Search for the cell housing the specified text and yield its [x, y] center coordinate. 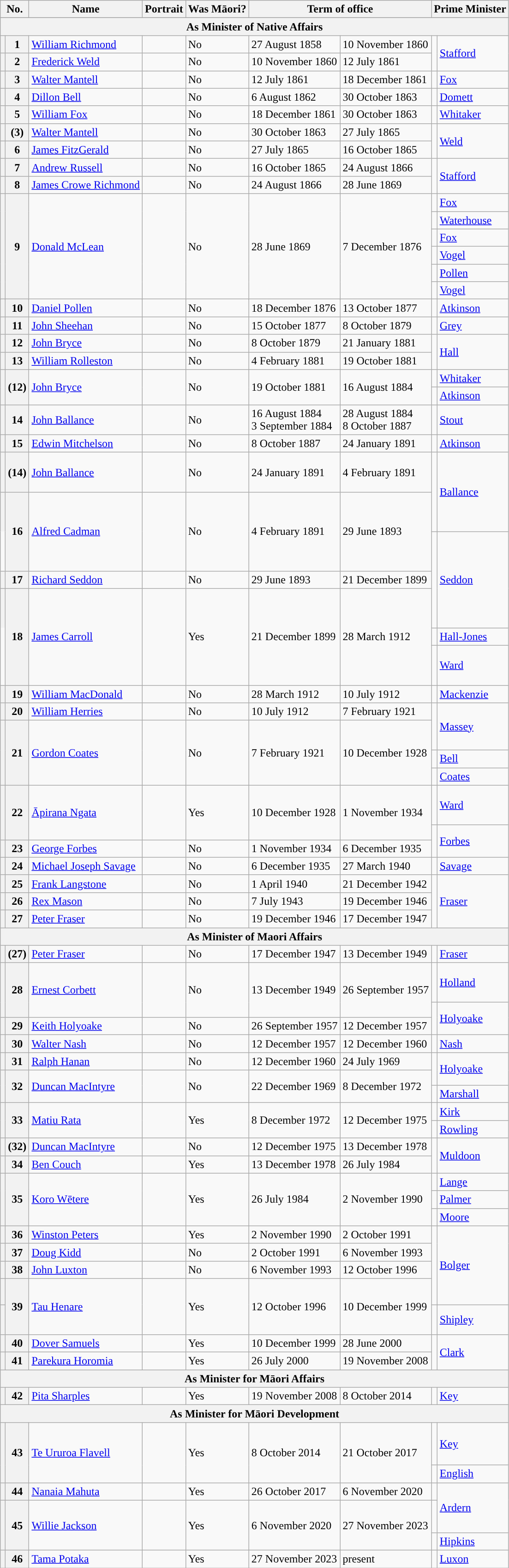
Hall [473, 352]
Stout [473, 419]
William Rolleston [86, 361]
Tama Potaka [86, 1559]
4 February 1881 [294, 361]
31 [18, 1061]
46 [18, 1559]
Koro Wētere [86, 1199]
(12) [18, 387]
8 October 1887 [294, 443]
Moore [473, 1217]
William MacDonald [86, 694]
Mackenzie [473, 694]
26 [18, 901]
27 [18, 919]
22 [18, 812]
As Minister for Māori Development [255, 1414]
41 [18, 1361]
42 [18, 1396]
16 [18, 531]
Coates [473, 776]
4 [18, 97]
Ralph Hanan [86, 1061]
Was Māori? [217, 9]
Domett [473, 97]
22 December 1969 [294, 1086]
19 [18, 694]
28 [18, 990]
15 October 1877 [294, 326]
18 December 1876 [294, 308]
Portrait [164, 9]
Term of office [340, 9]
Edwin Mitchelson [86, 443]
Rex Mason [86, 901]
(27) [18, 954]
Muldoon [473, 1156]
35 [18, 1199]
Palmer [473, 1199]
14 [18, 419]
38 [18, 1270]
As Minister of Native Affairs [255, 27]
25 [18, 884]
39 [18, 1306]
Nanaia Mahuta [86, 1491]
1 [18, 44]
Alfred Cadman [86, 531]
present [386, 1559]
Holland [473, 983]
7 [18, 167]
No. [15, 9]
Ernest Corbett [86, 990]
John Luxton [86, 1270]
James Carroll [86, 636]
William Herries [86, 712]
Massey [473, 726]
William Richmond [86, 44]
Āpirana Ngata [86, 812]
24 [18, 866]
30 [18, 1044]
26 October 2017 [294, 1491]
8 [18, 185]
21 October 2017 [386, 1453]
Dillon Bell [86, 97]
Bolger [473, 1265]
Matiu Rata [86, 1120]
29 [18, 1026]
James Crowe Richmond [86, 185]
Gordon Coates [86, 753]
28 June 2000 [386, 1344]
Winston Peters [86, 1235]
18 [18, 636]
Ardern [473, 1507]
Te Ururoa Flavell [86, 1453]
11 [18, 326]
(14) [18, 472]
(32) [18, 1147]
Shipley [473, 1319]
37 [18, 1252]
Donald McLean [86, 246]
Bell [473, 759]
Clark [473, 1352]
Lange [473, 1182]
Frederick Weld [86, 62]
Waterhouse [473, 220]
James FitzGerald [86, 150]
Grey [473, 326]
(3) [18, 132]
Richard Seddon [86, 580]
George Forbes [86, 848]
Parekura Horomia [86, 1361]
Pita Sharples [86, 1396]
Ben Couch [86, 1164]
9 [18, 246]
Rowling [473, 1129]
17 [18, 580]
23 [18, 848]
13 [18, 361]
John Sheehan [86, 326]
45 [18, 1525]
Pollen [473, 273]
Prime Minister [470, 9]
Kirk [473, 1112]
Andrew Russell [86, 167]
21 December 1942 [386, 884]
7 July 1943 [294, 901]
44 [18, 1491]
English [473, 1474]
Keith Holyoake [86, 1026]
6 [18, 150]
Dover Samuels [86, 1344]
33 [18, 1120]
28 August 18848 October 1887 [386, 419]
Doug Kidd [86, 1252]
Frank Langstone [86, 884]
20 [18, 712]
2 [18, 62]
Tau Henare [86, 1306]
Marshall [473, 1094]
Michael Joseph Savage [86, 866]
Seddon [473, 580]
6 August 1862 [294, 97]
5 [18, 115]
13 October 1877 [386, 308]
26 July 2000 [294, 1361]
Nash [473, 1044]
43 [18, 1453]
Willie Jackson [86, 1525]
16 August 1884 [386, 387]
15 [18, 443]
Weld [473, 141]
Savage [473, 866]
16 August 18843 September 1884 [294, 419]
Forbes [473, 841]
Daniel Pollen [86, 308]
21 [18, 753]
34 [18, 1164]
1 April 1940 [294, 884]
3 [18, 79]
Hall-Jones [473, 636]
As Minister of Maori Affairs [255, 936]
36 [18, 1235]
As Minister for Māori Affairs [255, 1379]
William Fox [86, 115]
7 December 1876 [386, 246]
Name [86, 9]
21 January 1881 [386, 343]
27 March 1940 [386, 866]
32 [18, 1086]
Luxon [473, 1559]
24 July 1969 [386, 1061]
10 [18, 308]
Hipkins [473, 1541]
12 [18, 343]
27 August 1858 [294, 44]
Ballance [473, 491]
40 [18, 1344]
Walter Nash [86, 1044]
